For the text-containing cell, return its midpoint in (X, Y) coordinate format. 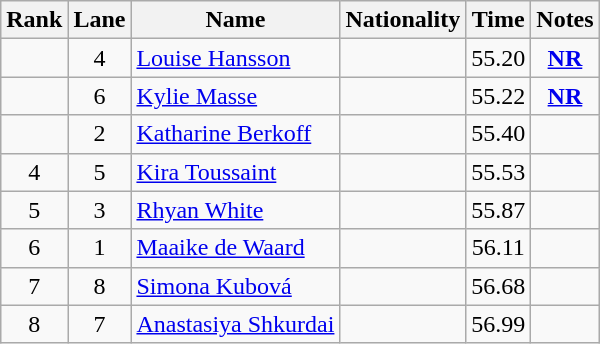
Lane (100, 20)
55.87 (498, 210)
2 (100, 134)
56.11 (498, 248)
55.22 (498, 96)
Kira Toussaint (236, 172)
Rank (34, 20)
Louise Hansson (236, 58)
Simona Kubová (236, 286)
55.40 (498, 134)
Maaike de Waard (236, 248)
Name (236, 20)
Rhyan White (236, 210)
56.99 (498, 324)
Nationality (403, 20)
Anastasiya Shkurdai (236, 324)
Katharine Berkoff (236, 134)
3 (100, 210)
Time (498, 20)
56.68 (498, 286)
1 (100, 248)
55.20 (498, 58)
Kylie Masse (236, 96)
Notes (565, 20)
55.53 (498, 172)
